Return the [x, y] coordinate for the center point of the cell that contains the specified text.  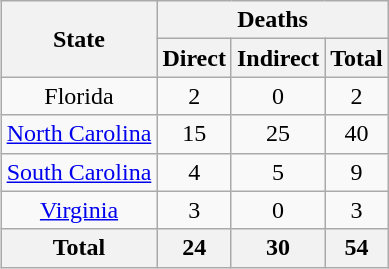
4 [194, 172]
24 [194, 248]
North Carolina [79, 134]
15 [194, 134]
Florida [79, 96]
Virginia [79, 210]
30 [278, 248]
Direct [194, 58]
Indirect [278, 58]
40 [357, 134]
25 [278, 134]
54 [357, 248]
5 [278, 172]
South Carolina [79, 172]
9 [357, 172]
Deaths [272, 20]
State [79, 39]
